From the cell containing the given text, extract its center point as [x, y] coordinate. 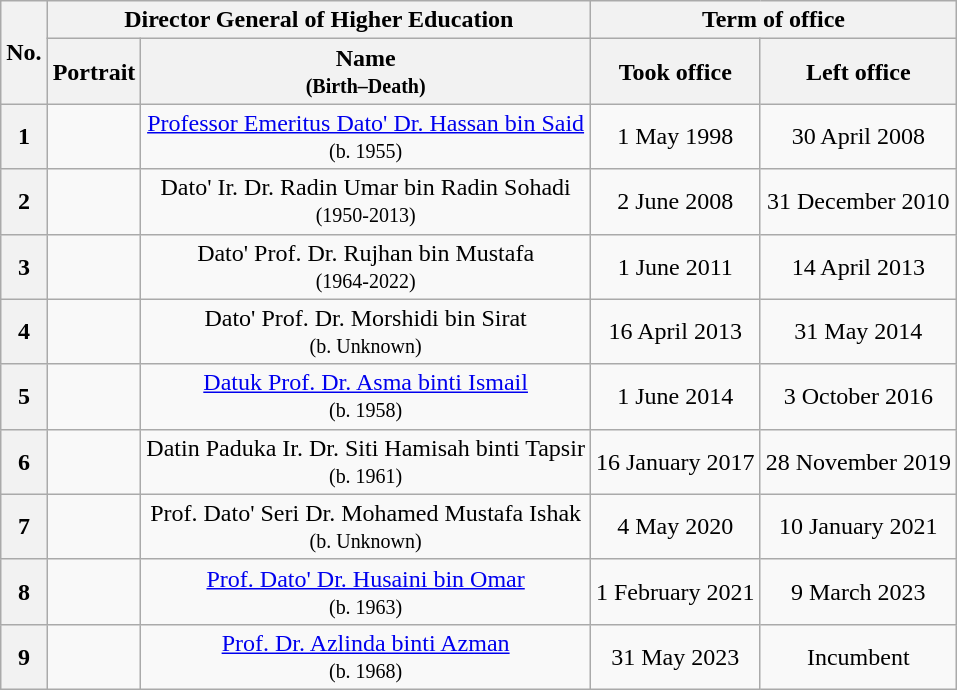
3 [24, 266]
Professor Emeritus Dato' Dr. Hassan bin Said(b. 1955) [366, 136]
1 June 2011 [675, 266]
Datin Paduka Ir. Dr. Siti Hamisah binti Tapsir(b. 1961) [366, 462]
14 April 2013 [858, 266]
10 January 2021 [858, 526]
16 January 2017 [675, 462]
28 November 2019 [858, 462]
31 May 2014 [858, 332]
Prof. Dato' Dr. Husaini bin Omar(b. 1963) [366, 592]
Prof. Dato' Seri Dr. Mohamed Mustafa Ishak(b. Unknown) [366, 526]
8 [24, 592]
1 June 2014 [675, 396]
2 [24, 202]
9 [24, 656]
16 April 2013 [675, 332]
4 [24, 332]
Director General of Higher Education [318, 20]
Name(Birth–Death) [366, 72]
Dato' Prof. Dr. Morshidi bin Sirat(b. Unknown) [366, 332]
3 October 2016 [858, 396]
No. [24, 52]
9 March 2023 [858, 592]
Portrait [94, 72]
30 April 2008 [858, 136]
Dato' Ir. Dr. Radin Umar bin Radin Sohadi(1950-2013) [366, 202]
Took office [675, 72]
1 [24, 136]
31 May 2023 [675, 656]
5 [24, 396]
Datuk Prof. Dr. Asma binti Ismail(b. 1958) [366, 396]
7 [24, 526]
Prof. Dr. Azlinda binti Azman(b. 1968) [366, 656]
2 June 2008 [675, 202]
31 December 2010 [858, 202]
1 February 2021 [675, 592]
Left office [858, 72]
4 May 2020 [675, 526]
6 [24, 462]
Incumbent [858, 656]
Dato' Prof. Dr. Rujhan bin Mustafa(1964-2022) [366, 266]
1 May 1998 [675, 136]
Term of office [773, 20]
